Determine the [x, y] coordinate at the center of the cell enclosing the given text.  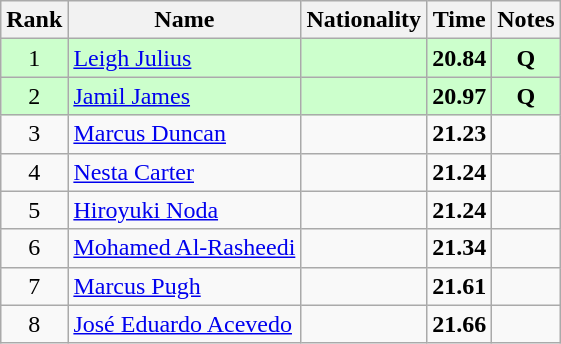
8 [34, 324]
2 [34, 96]
21.66 [460, 324]
Time [460, 20]
Leigh Julius [184, 58]
21.23 [460, 134]
5 [34, 210]
Hiroyuki Noda [184, 210]
3 [34, 134]
Marcus Duncan [184, 134]
José Eduardo Acevedo [184, 324]
21.61 [460, 286]
6 [34, 248]
Nationality [364, 20]
Marcus Pugh [184, 286]
Notes [526, 20]
Name [184, 20]
7 [34, 286]
Mohamed Al-Rasheedi [184, 248]
1 [34, 58]
20.84 [460, 58]
Jamil James [184, 96]
Nesta Carter [184, 172]
Rank [34, 20]
21.34 [460, 248]
4 [34, 172]
20.97 [460, 96]
